Search for the cell housing the specified text and yield its (x, y) center coordinate. 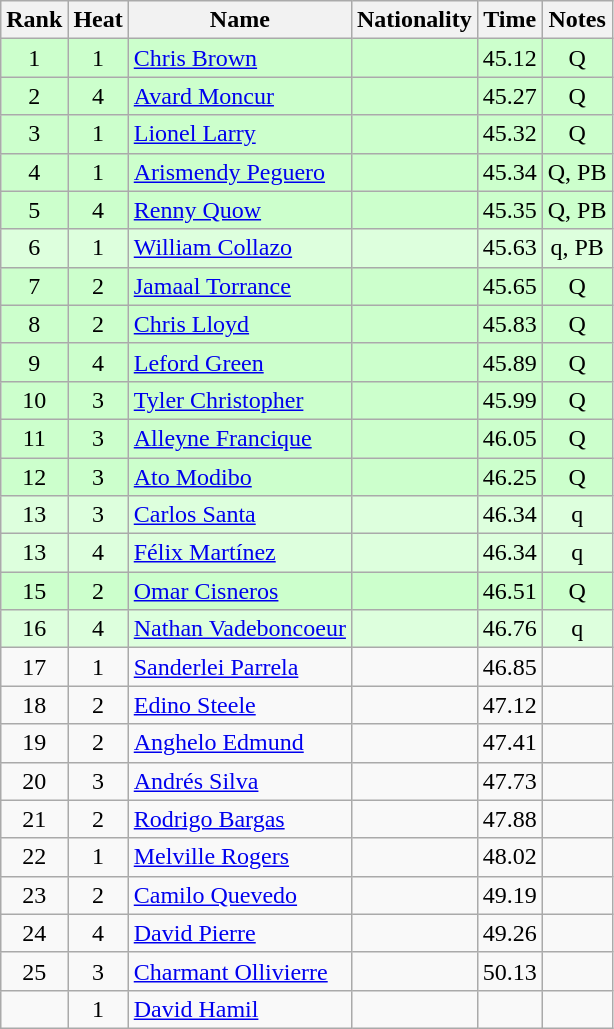
47.12 (510, 705)
20 (34, 781)
47.73 (510, 781)
6 (34, 248)
Avard Moncur (240, 96)
Ato Modibo (240, 477)
q, PB (577, 248)
Nationality (414, 20)
45.35 (510, 210)
10 (34, 400)
Leford Green (240, 362)
21 (34, 819)
Lionel Larry (240, 134)
19 (34, 743)
Nathan Vadeboncoeur (240, 629)
45.65 (510, 286)
47.88 (510, 819)
17 (34, 667)
12 (34, 477)
Name (240, 20)
45.12 (510, 58)
23 (34, 895)
Notes (577, 20)
50.13 (510, 971)
Camilo Quevedo (240, 895)
Charmant Ollivierre (240, 971)
45.89 (510, 362)
45.63 (510, 248)
25 (34, 971)
46.05 (510, 438)
45.27 (510, 96)
46.85 (510, 667)
45.32 (510, 134)
Anghelo Edmund (240, 743)
11 (34, 438)
45.99 (510, 400)
49.26 (510, 933)
Alleyne Francique (240, 438)
7 (34, 286)
46.76 (510, 629)
Renny Quow (240, 210)
Chris Brown (240, 58)
48.02 (510, 857)
Edino Steele (240, 705)
47.41 (510, 743)
Tyler Christopher (240, 400)
Carlos Santa (240, 515)
Heat (98, 20)
Melville Rogers (240, 857)
Chris Lloyd (240, 324)
Rank (34, 20)
15 (34, 591)
8 (34, 324)
24 (34, 933)
Sanderlei Parrela (240, 667)
David Pierre (240, 933)
45.34 (510, 172)
45.83 (510, 324)
46.51 (510, 591)
49.19 (510, 895)
Félix Martínez (240, 553)
Rodrigo Bargas (240, 819)
Arismendy Peguero (240, 172)
22 (34, 857)
46.25 (510, 477)
David Hamil (240, 1009)
5 (34, 210)
Andrés Silva (240, 781)
Time (510, 20)
Jamaal Torrance (240, 286)
Omar Cisneros (240, 591)
16 (34, 629)
William Collazo (240, 248)
18 (34, 705)
9 (34, 362)
